Determine the [X, Y] coordinate at the center of the cell enclosing the given text.  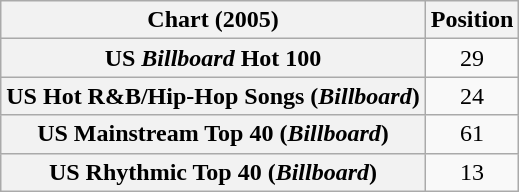
US Mainstream Top 40 (Billboard) [213, 134]
24 [472, 96]
US Hot R&B/Hip-Hop Songs (Billboard) [213, 96]
Chart (2005) [213, 20]
Position [472, 20]
13 [472, 172]
US Rhythmic Top 40 (Billboard) [213, 172]
29 [472, 58]
61 [472, 134]
US Billboard Hot 100 [213, 58]
